Determine the [x, y] coordinate at the center of the cell enclosing the given text.  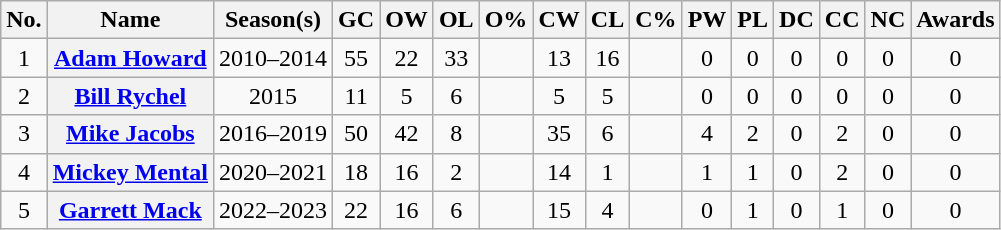
11 [356, 96]
DC [797, 20]
Mickey Mental [130, 172]
55 [356, 58]
CL [607, 20]
2015 [274, 96]
3 [24, 134]
OW [407, 20]
33 [456, 58]
NC [888, 20]
14 [559, 172]
PL [753, 20]
15 [559, 210]
8 [456, 134]
GC [356, 20]
Adam Howard [130, 58]
Mike Jacobs [130, 134]
13 [559, 58]
OL [456, 20]
Name [130, 20]
Season(s) [274, 20]
Garrett Mack [130, 210]
2022–2023 [274, 210]
No. [24, 20]
Awards [956, 20]
35 [559, 134]
Bill Rychel [130, 96]
2016–2019 [274, 134]
CC [842, 20]
2010–2014 [274, 58]
PW [707, 20]
C% [656, 20]
18 [356, 172]
42 [407, 134]
2020–2021 [274, 172]
50 [356, 134]
O% [506, 20]
CW [559, 20]
